Search for the cell housing the specified text and yield its (X, Y) center coordinate. 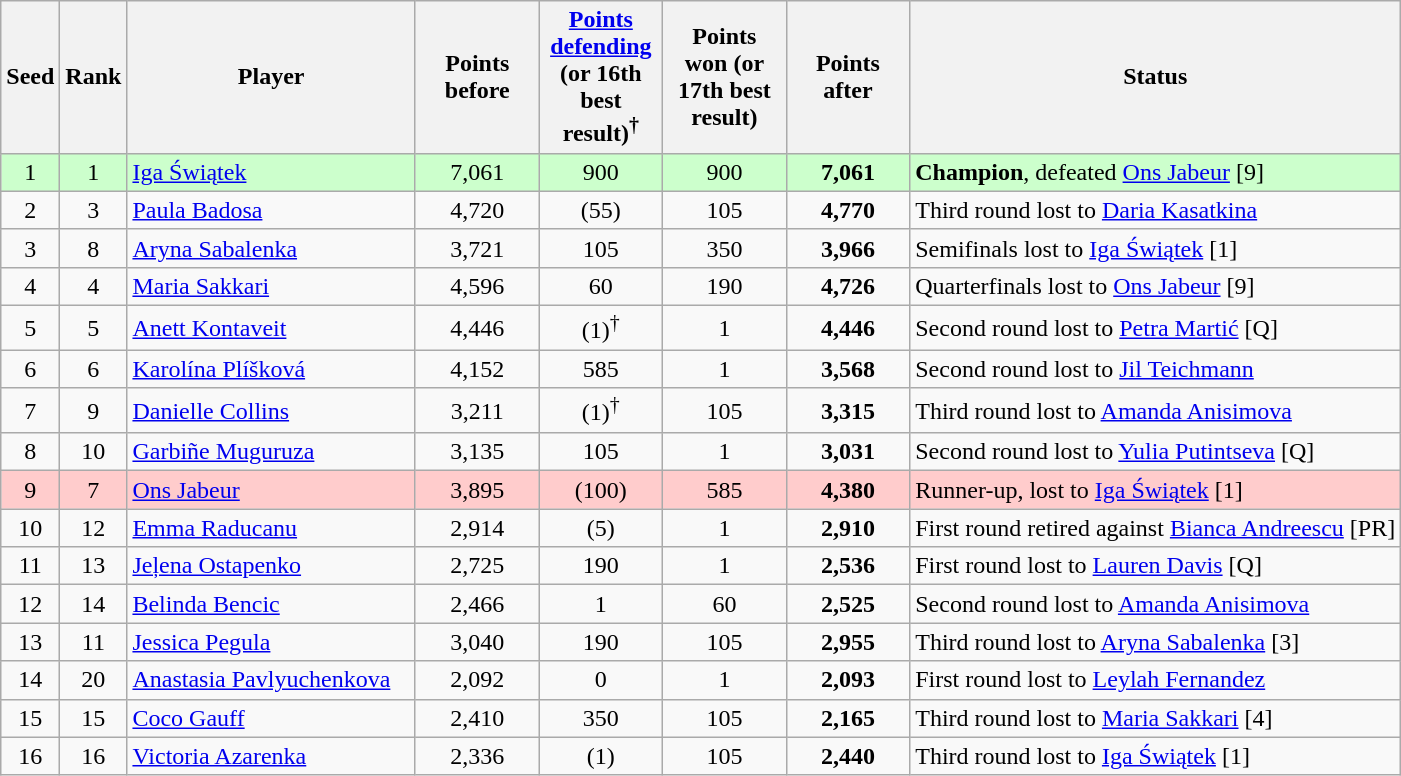
Victoria Azarenka (272, 756)
Jeļena Ostapenko (272, 566)
4,720 (477, 210)
3,895 (477, 490)
4,770 (848, 210)
2,165 (848, 718)
Second round lost to Amanda Anisimova (1156, 604)
3,040 (477, 642)
2 (30, 210)
Emma Raducanu (272, 528)
2,914 (477, 528)
Points defending (or 16th best result)† (601, 78)
3,031 (848, 452)
2,525 (848, 604)
Karolína Plíšková (272, 369)
Garbiñe Muguruza (272, 452)
First round lost to Lauren Davis [Q] (1156, 566)
2,440 (848, 756)
Belinda Bencic (272, 604)
First round lost to Leylah Fernandez (1156, 680)
4,152 (477, 369)
Third round lost to Aryna Sabalenka [3] (1156, 642)
4,596 (477, 286)
Third round lost to Daria Kasatkina (1156, 210)
Danielle Collins (272, 410)
Second round lost to Jil Teichmann (1156, 369)
Semifinals lost to Iga Świątek [1] (1156, 248)
Player (272, 78)
(100) (601, 490)
Coco Gauff (272, 718)
Third round lost to Iga Świątek [1] (1156, 756)
Aryna Sabalenka (272, 248)
First round retired against Bianca Andreescu [PR] (1156, 528)
Ons Jabeur (272, 490)
Jessica Pegula (272, 642)
(1) (601, 756)
3,966 (848, 248)
Anastasia Pavlyuchenkova (272, 680)
Maria Sakkari (272, 286)
Points after (848, 78)
Paula Badosa (272, 210)
Runner-up, lost to Iga Świątek [1] (1156, 490)
Third round lost to Maria Sakkari [4] (1156, 718)
Third round lost to Amanda Anisimova (1156, 410)
Quarterfinals lost to Ons Jabeur [9] (1156, 286)
2,093 (848, 680)
Iga Świątek (272, 172)
Rank (94, 78)
3,211 (477, 410)
Second round lost to Yulia Putintseva [Q] (1156, 452)
(5) (601, 528)
2,955 (848, 642)
3,315 (848, 410)
4,726 (848, 286)
(55) (601, 210)
2,536 (848, 566)
2,910 (848, 528)
2,336 (477, 756)
3,135 (477, 452)
3,721 (477, 248)
Anett Kontaveit (272, 328)
Points won (or 17th best result) (725, 78)
Status (1156, 78)
Seed (30, 78)
Second round lost to Petra Martić [Q] (1156, 328)
2,725 (477, 566)
Champion, defeated Ons Jabeur [9] (1156, 172)
20 (94, 680)
2,410 (477, 718)
Points before (477, 78)
3,568 (848, 369)
2,466 (477, 604)
2,092 (477, 680)
4,380 (848, 490)
0 (601, 680)
